Detect which cell encompasses the target text, then output its [x, y] center coordinate. 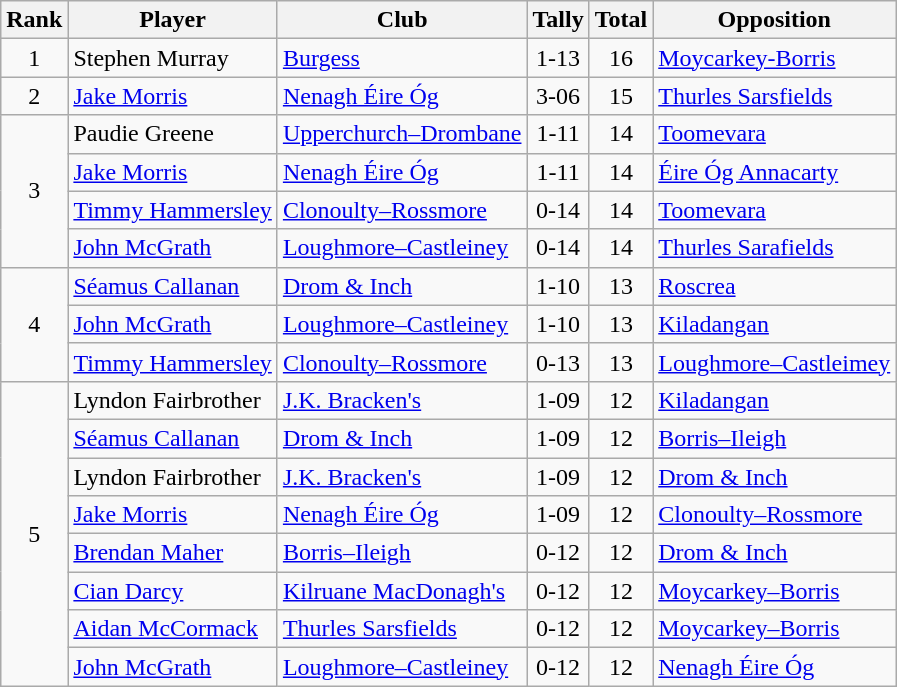
2 [34, 96]
Stephen Murray [173, 58]
Thurles Sarafields [774, 248]
Loughmore–Castleimey [774, 362]
5 [34, 533]
4 [34, 324]
15 [621, 96]
1-13 [558, 58]
Éire Óg Annacarty [774, 172]
Brendan Maher [173, 553]
Roscrea [774, 286]
Cian Darcy [173, 591]
Aidan McCormack [173, 629]
Tally [558, 20]
Kilruane MacDonagh's [402, 591]
3-06 [558, 96]
Rank [34, 20]
Club [402, 20]
Moycarkey-Borris [774, 58]
1 [34, 58]
Total [621, 20]
0-13 [558, 362]
Upperchurch–Drombane [402, 134]
Opposition [774, 20]
16 [621, 58]
Burgess [402, 58]
3 [34, 191]
Paudie Greene [173, 134]
Player [173, 20]
